Detect which cell encompasses the target text, then output its (x, y) center coordinate. 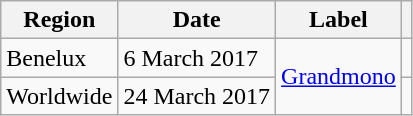
Region (60, 20)
Date (197, 20)
24 March 2017 (197, 96)
Worldwide (60, 96)
6 March 2017 (197, 58)
Benelux (60, 58)
Grandmono (339, 77)
Label (339, 20)
